Capture the cell that displays the provided text and extract its (X, Y) central coordinate. 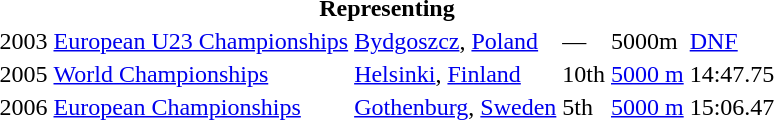
— (584, 41)
European U23 Championships (201, 41)
Helsinki, Finland (456, 74)
5000m (648, 41)
World Championships (201, 74)
5000 m (648, 74)
Bydgoszcz, Poland (456, 41)
10th (584, 74)
